Capture the cell that displays the provided text and extract its [x, y] central coordinate. 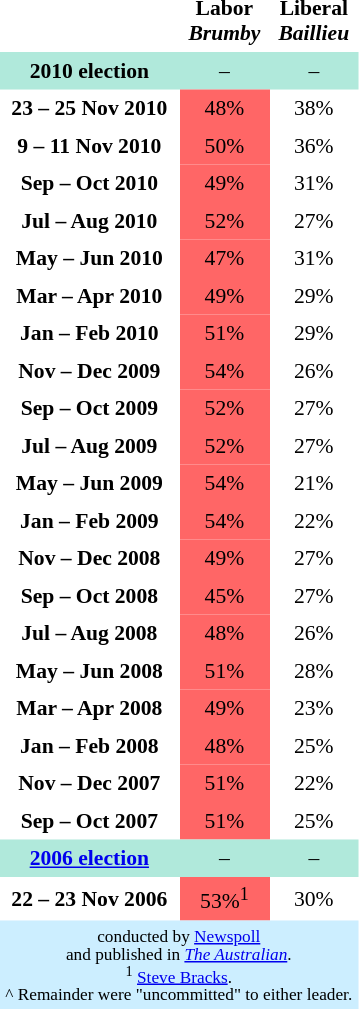
28% [314, 671]
47% [224, 258]
21% [314, 483]
23% [314, 708]
50% [224, 146]
36% [314, 146]
53%1 [224, 898]
38% [314, 108]
45% [224, 596]
30% [314, 898]
